Capture the cell that displays the provided text and extract its (X, Y) central coordinate. 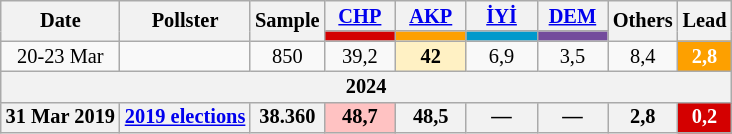
31 Mar 2019 (60, 118)
Sample (287, 20)
20-23 Mar (60, 56)
İYİ (502, 16)
CHP (360, 16)
2019 elections (185, 118)
Others (643, 20)
Pollster (185, 20)
2024 (366, 86)
Lead (705, 20)
850 (287, 56)
3,5 (572, 56)
0,2 (705, 118)
8,4 (643, 56)
6,9 (502, 56)
48,7 (360, 118)
48,5 (430, 118)
DEM (572, 16)
Date (60, 20)
39,2 (360, 56)
38.360 (287, 118)
AKP (430, 16)
42 (430, 56)
